Detect which cell encompasses the target text, then output its (X, Y) center coordinate. 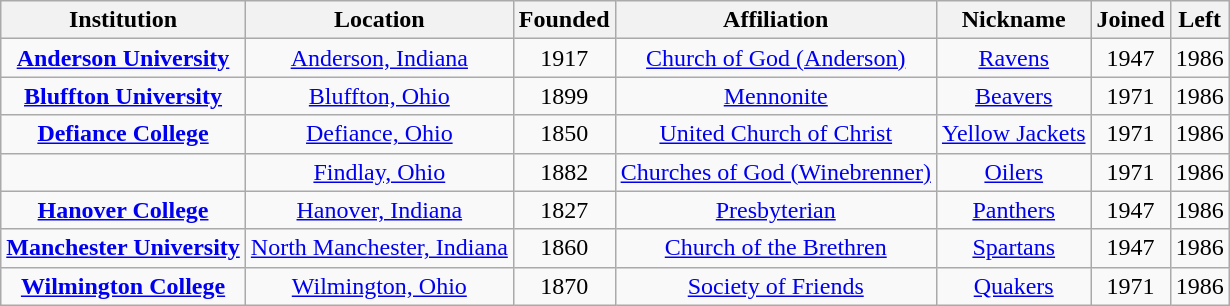
Church of God (Anderson) (776, 58)
Left (1200, 20)
1870 (564, 286)
Nickname (1014, 20)
Beavers (1014, 96)
Bluffton, Ohio (379, 96)
1827 (564, 210)
Joined (1130, 20)
Findlay, Ohio (379, 172)
Defiance, Ohio (379, 134)
Spartans (1014, 248)
Location (379, 20)
Yellow Jackets (1014, 134)
Mennonite (776, 96)
Church of the Brethren (776, 248)
Wilmington, Ohio (379, 286)
Founded (564, 20)
Oilers (1014, 172)
Society of Friends (776, 286)
Hanover College (124, 210)
Wilmington College (124, 286)
Bluffton University (124, 96)
1860 (564, 248)
Hanover, Indiana (379, 210)
Manchester University (124, 248)
Presbyterian (776, 210)
Anderson, Indiana (379, 58)
1882 (564, 172)
Quakers (1014, 286)
United Church of Christ (776, 134)
Panthers (1014, 210)
Ravens (1014, 58)
Anderson University (124, 58)
1899 (564, 96)
1917 (564, 58)
North Manchester, Indiana (379, 248)
Institution (124, 20)
Churches of God (Winebrenner) (776, 172)
1850 (564, 134)
Defiance College (124, 134)
Affiliation (776, 20)
